Identify which cell holds the provided text, then report its [x, y] central coordinate. 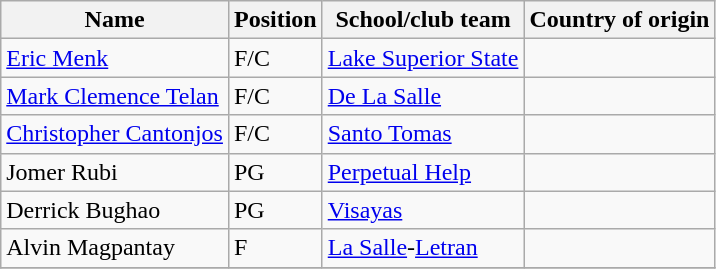
Lake Superior State [423, 58]
F [275, 248]
Visayas [423, 210]
Mark Clemence Telan [115, 96]
Santo Tomas [423, 134]
Perpetual Help [423, 172]
Alvin Magpantay [115, 248]
La Salle-Letran [423, 248]
School/club team [423, 20]
Name [115, 20]
Christopher Cantonjos [115, 134]
Jomer Rubi [115, 172]
Position [275, 20]
Eric Menk [115, 58]
Derrick Bughao [115, 210]
Country of origin [620, 20]
De La Salle [423, 96]
